Output the (x, y) coordinate of the center of the cell containing the given text.  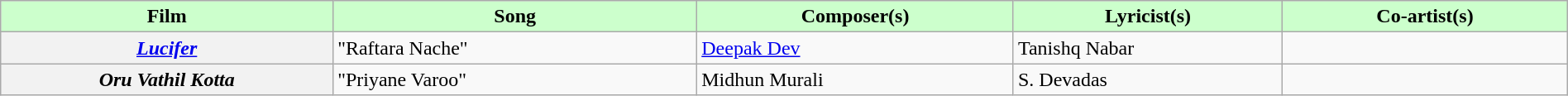
"Raftara Nache" (515, 48)
Lucifer (167, 48)
S. Devadas (1148, 79)
Oru Vathil Kotta (167, 79)
Co-artist(s) (1425, 17)
Film (167, 17)
Song (515, 17)
Lyricist(s) (1148, 17)
Deepak Dev (855, 48)
Midhun Murali (855, 79)
"Priyane Varoo" (515, 79)
Composer(s) (855, 17)
Tanishq Nabar (1148, 48)
